From the cell containing the given text, extract its center point as [x, y] coordinate. 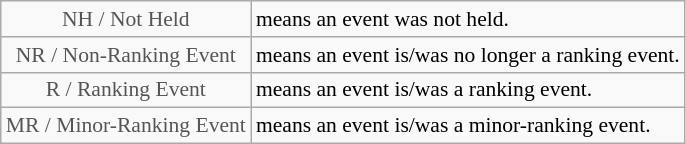
MR / Minor-Ranking Event [126, 126]
means an event is/was no longer a ranking event. [468, 55]
means an event is/was a minor-ranking event. [468, 126]
means an event is/was a ranking event. [468, 90]
NR / Non-Ranking Event [126, 55]
R / Ranking Event [126, 90]
NH / Not Held [126, 19]
means an event was not held. [468, 19]
